Locate the cell with the specified text and output its [X, Y] center coordinate. 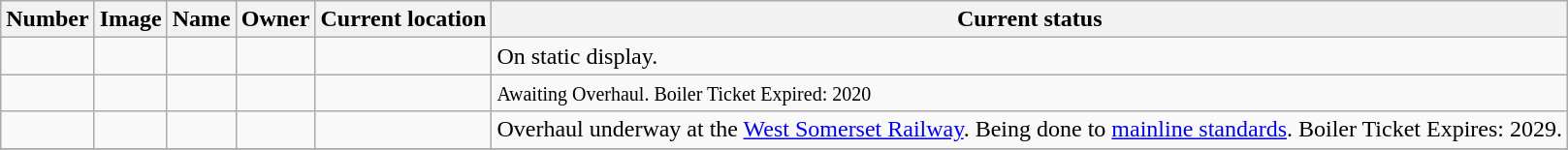
Current status [1030, 19]
On static display. [1030, 56]
Overhaul underway at the West Somerset Railway. Being done to mainline standards. Boiler Ticket Expires: 2029. [1030, 130]
Number [48, 19]
Awaiting Overhaul. Boiler Ticket Expired: 2020 [1030, 93]
Current location [403, 19]
Image [130, 19]
Name [202, 19]
Owner [275, 19]
